From the cell containing the given text, extract its center point as (x, y) coordinate. 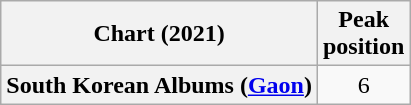
South Korean Albums (Gaon) (160, 85)
Chart (2021) (160, 34)
6 (363, 85)
Peakposition (363, 34)
